From the cell containing the given text, extract its center point as (x, y) coordinate. 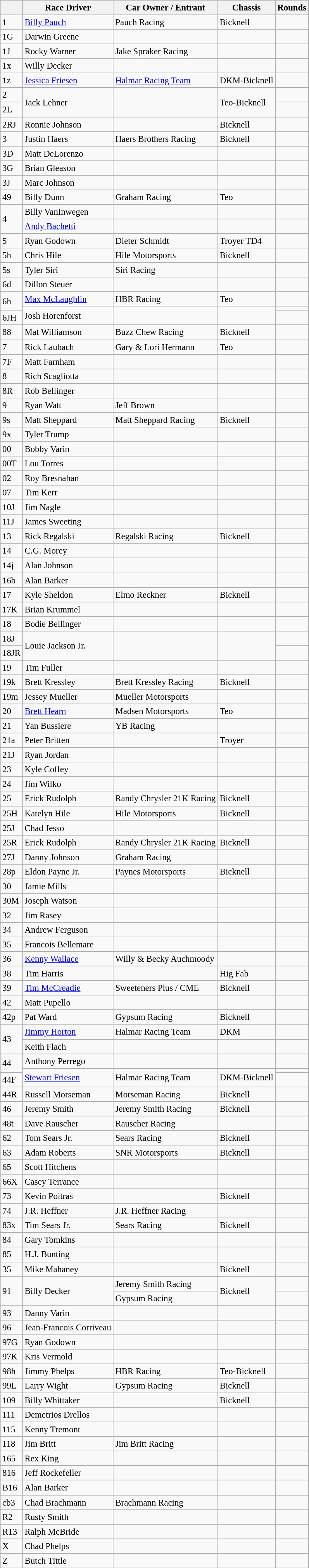
Roy Bresnahan (68, 478)
97G (12, 1342)
25H (12, 813)
Pauch Racing (165, 22)
Matt Farnham (68, 362)
85 (12, 1255)
Chassis (247, 8)
1x (12, 66)
5s (12, 270)
Car Owner / Entrant (165, 8)
Jessica Friesen (68, 81)
Francois Bellemare (68, 945)
6h (12, 301)
Demetrios Drellos (68, 1415)
14j (12, 566)
Chad Jesso (68, 828)
84 (12, 1240)
6JH (12, 318)
7 (12, 347)
49 (12, 197)
118 (12, 1444)
13 (12, 536)
4 (12, 219)
1J (12, 52)
Elmo Reckner (165, 595)
Paynes Motorsports (165, 872)
Haers Brothers Racing (165, 139)
Rex King (68, 1459)
Race Driver (68, 8)
Jack Lehner (68, 102)
9 (12, 405)
Danny Johnson (68, 857)
Justin Haers (68, 139)
Ronnie Johnson (68, 124)
5h (12, 255)
Eldon Payne Jr. (68, 872)
Jamie Mills (68, 886)
2 (12, 95)
30 (12, 886)
J.R. Heffner Racing (165, 1211)
9x (12, 435)
115 (12, 1430)
Dillon Steuer (68, 285)
Russell Morseman (68, 1094)
Lou Torres (68, 464)
24 (12, 784)
17K (12, 609)
Keith Flach (68, 1047)
Rocky Warner (68, 52)
38 (12, 974)
Matt Sheppard Racing (165, 420)
Jim Britt Racing (165, 1444)
17 (12, 595)
Rauscher Racing (165, 1123)
B16 (12, 1488)
Billy Whittaker (68, 1401)
3G (12, 168)
Brett Hearn (68, 711)
Sweeteners Plus / CME (165, 988)
Butch Tittle (68, 1561)
07 (12, 493)
3 (12, 139)
6d (12, 285)
Kenny Wallace (68, 959)
Jim Nagle (68, 507)
Morseman Racing (165, 1094)
8R (12, 391)
Bodie Bellinger (68, 624)
Chad Brachmann (68, 1502)
Louie Jackson Jr. (68, 646)
816 (12, 1473)
46 (12, 1109)
00T (12, 464)
9s (12, 420)
Brachmann Racing (165, 1502)
21a (12, 740)
3J (12, 183)
14 (12, 551)
Tim Harris (68, 974)
Mat Williamson (68, 333)
Buzz Chew Racing (165, 333)
Scott Hitchens (68, 1167)
21 (12, 726)
8 (12, 376)
Madsen Motorsports (165, 711)
16b (12, 580)
Tim Fuller (68, 668)
1z (12, 81)
32 (12, 915)
Alan Johnson (68, 566)
Chad Phelps (68, 1546)
96 (12, 1328)
Stewart Friesen (68, 1078)
Kyle Sheldon (68, 595)
2RJ (12, 124)
Brian Gleason (68, 168)
73 (12, 1196)
Ralph McBride (68, 1532)
00 (12, 449)
63 (12, 1152)
Willy & Becky Auchmoody (165, 959)
Tyler Trump (68, 435)
83x (12, 1225)
44R (12, 1094)
Bobby Varin (68, 449)
H.J. Bunting (68, 1255)
19m (12, 697)
Dave Rauscher (68, 1123)
2L (12, 110)
Troyer TD4 (247, 241)
Marc Johnson (68, 183)
21J (12, 755)
165 (12, 1459)
Rick Regalski (68, 536)
Rusty Smith (68, 1517)
Rob Bellinger (68, 391)
C.G. Morey (68, 551)
Danny Varin (68, 1313)
Regalski Racing (165, 536)
Tim Kerr (68, 493)
Katelyn Hile (68, 813)
Ryan Watt (68, 405)
20 (12, 711)
Billy Dunn (68, 197)
Mike Mahaney (68, 1269)
Billy Pauch (68, 22)
Andrew Ferguson (68, 930)
48t (12, 1123)
Jake Spraker Racing (165, 52)
Gary Tomkins (68, 1240)
Z (12, 1561)
44 (12, 1063)
Jean-Francois Corriveau (68, 1328)
25 (12, 799)
111 (12, 1415)
Hig Fab (247, 974)
19k (12, 682)
Jim Wilko (68, 784)
Jim Britt (68, 1444)
Anthony Perrego (68, 1061)
11J (12, 522)
99L (12, 1386)
34 (12, 930)
25R (12, 842)
SNR Motorsports (165, 1152)
Jimmy Phelps (68, 1371)
Max McLaughlin (68, 299)
109 (12, 1401)
Yan Bussiere (68, 726)
Jeff Rockefeller (68, 1473)
Pat Ward (68, 1018)
97K (12, 1357)
7F (12, 362)
1G (12, 37)
Matt Pupello (68, 1003)
19 (12, 668)
74 (12, 1211)
Brett Kressley Racing (165, 682)
28p (12, 872)
Rounds (292, 8)
27J (12, 857)
Troyer (247, 740)
43 (12, 1039)
Darwin Greene (68, 37)
66X (12, 1182)
YB Racing (165, 726)
Jeremy Smith (68, 1109)
Gary & Lori Hermann (165, 347)
18JR (12, 653)
18 (12, 624)
88 (12, 333)
Ryan Jordan (68, 755)
93 (12, 1313)
Chris Hile (68, 255)
23 (12, 769)
Dieter Schmidt (165, 241)
R2 (12, 1517)
10J (12, 507)
91 (12, 1291)
Siri Racing (165, 270)
Tyler Siri (68, 270)
Casey Terrance (68, 1182)
DKM (247, 1032)
Willy Decker (68, 66)
02 (12, 478)
Jessey Mueller (68, 697)
3D (12, 154)
Tom Sears Jr. (68, 1138)
44F (12, 1080)
62 (12, 1138)
cb3 (12, 1502)
Matt Sheppard (68, 420)
Joseph Watson (68, 901)
Kris Vermold (68, 1357)
36 (12, 959)
Jeff Brown (165, 405)
X (12, 1546)
R13 (12, 1532)
J.R. Heffner (68, 1211)
Billy Decker (68, 1291)
Adam Roberts (68, 1152)
Jim Rasey (68, 915)
98h (12, 1371)
Rich Scagliotta (68, 376)
Brian Krummel (68, 609)
25J (12, 828)
5 (12, 241)
18J (12, 638)
Larry Wight (68, 1386)
42 (12, 1003)
Andy Bachetti (68, 226)
Peter Britten (68, 740)
Matt DeLorenzo (68, 154)
Brett Kressley (68, 682)
James Sweeting (68, 522)
Josh Horenforst (68, 316)
Kyle Coffey (68, 769)
42p (12, 1018)
Tim McCreadie (68, 988)
39 (12, 988)
30M (12, 901)
Kevin Poitras (68, 1196)
Kenny Tremont (68, 1430)
Rick Laubach (68, 347)
Jimmy Horton (68, 1032)
Mueller Motorsports (165, 697)
1 (12, 22)
Billy VanInwegen (68, 212)
Tim Sears Jr. (68, 1225)
65 (12, 1167)
